For the text-containing cell, return its midpoint in [X, Y] coordinate format. 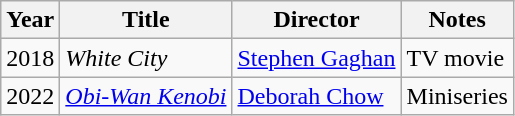
TV movie [457, 58]
Deborah Chow [316, 96]
Year [30, 20]
Notes [457, 20]
2018 [30, 58]
Title [146, 20]
Miniseries [457, 96]
Stephen Gaghan [316, 58]
White City [146, 58]
2022 [30, 96]
Director [316, 20]
Obi-Wan Kenobi [146, 96]
